Provide the (x, y) coordinate of the cell's center where the given text is located.  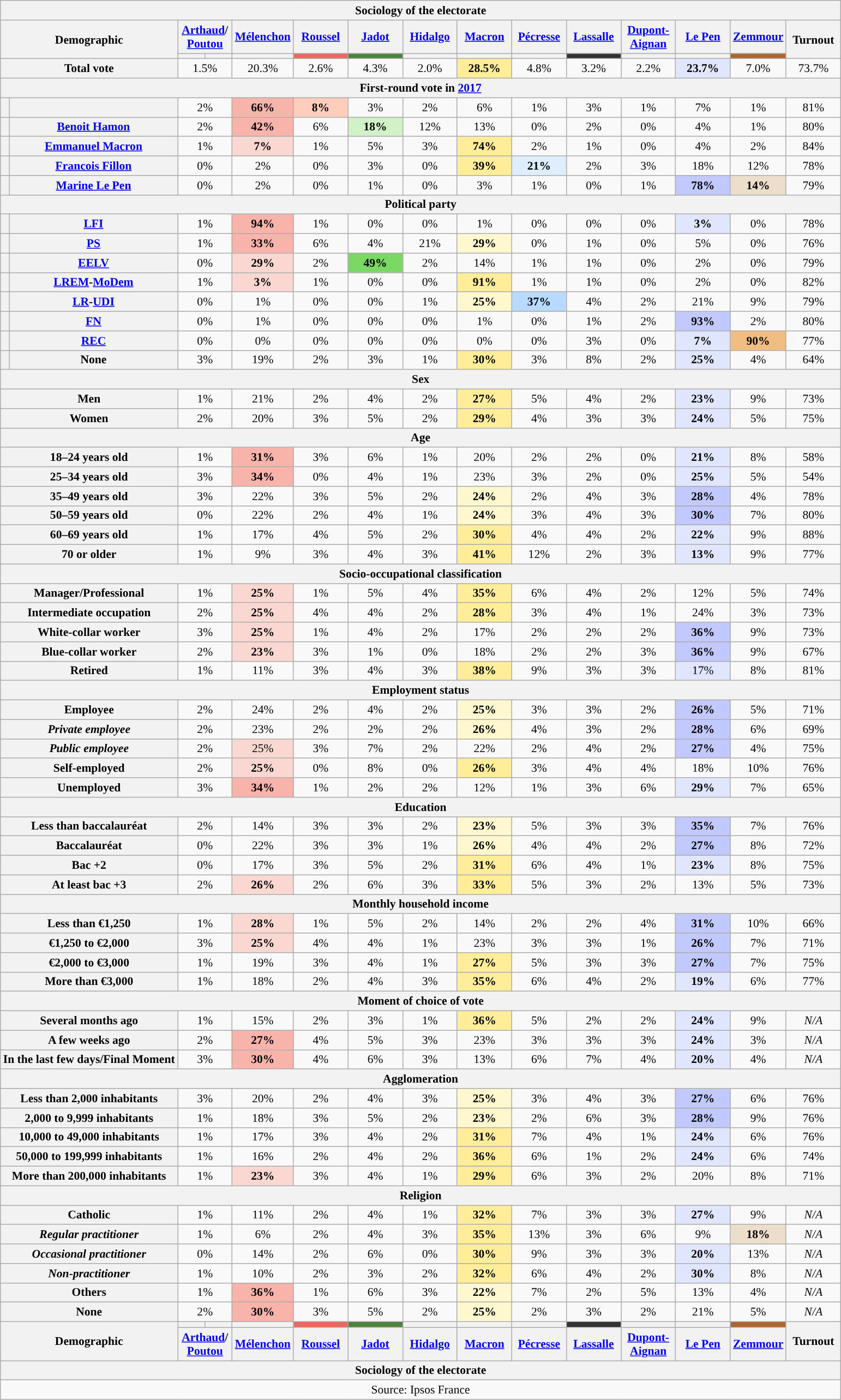
Public employee (89, 749)
28.5% (484, 69)
15% (263, 1021)
25–34 years old (89, 477)
Several months ago (89, 1021)
2.0% (430, 69)
60–69 years old (89, 535)
1.5% (205, 69)
37% (539, 302)
Employment status (421, 690)
Moment of choice of vote (421, 1001)
Intermediate occupation (89, 613)
69% (813, 729)
Socio-occupational classification (421, 574)
73.7% (813, 69)
4.3% (375, 69)
Agglomeration (421, 1079)
Retired (89, 671)
A few weeks ago (89, 1040)
70 or older (89, 555)
82% (813, 283)
93% (703, 321)
€1,250 to €2,000 (89, 943)
Less than 2,000 inhabitants (89, 1098)
Occasional practitioner (89, 1254)
49% (375, 263)
38% (484, 671)
LFI (93, 224)
In the last few days/Final Moment (89, 1060)
Political party (421, 205)
Catholic (89, 1215)
White-collar worker (89, 632)
More than 200,000 inhabitants (89, 1176)
Less than €1,250 (89, 924)
Education (421, 807)
Total vote (89, 69)
2,000 to 9,999 inhabitants (89, 1118)
Unemployed (89, 788)
Blue-collar worker (89, 652)
91% (484, 283)
72% (813, 846)
Self-employed (89, 768)
67% (813, 652)
Private employee (89, 729)
Women (89, 418)
3.2% (593, 69)
REC (93, 341)
More than €3,000 (89, 982)
58% (813, 458)
4.8% (539, 69)
Sex (421, 380)
EELV (93, 263)
2.2% (648, 69)
10,000 to 49,000 inhabitants (89, 1137)
PS (93, 244)
16% (263, 1157)
Benoit Hamon (93, 127)
Marine Le Pen (93, 185)
88% (813, 535)
Francois Fillon (93, 166)
Regular practitioner (89, 1235)
Others (89, 1293)
65% (813, 788)
First-round vote in 2017 (421, 88)
54% (813, 477)
Monthly household income (421, 904)
94% (263, 224)
39% (484, 166)
Source: Ipsos France (421, 1390)
2.6% (321, 69)
€2,000 to €3,000 (89, 963)
20.3% (263, 69)
7.0% (758, 69)
Men (89, 399)
50,000 to 199,999 inhabitants (89, 1157)
Baccalauréat (89, 846)
Religion (421, 1195)
Employee (89, 710)
35–49 years old (89, 496)
At least bac +3 (89, 885)
FN (93, 321)
23.7% (703, 69)
64% (813, 360)
Bac +2 (89, 866)
Non-practitioner (89, 1273)
18–24 years old (89, 458)
Less than baccalauréat (89, 826)
50–59 years old (89, 515)
90% (758, 341)
Manager/Professional (89, 593)
84% (813, 147)
Emmanuel Macron (93, 147)
42% (263, 127)
LR-UDI (93, 302)
LREM-MoDem (93, 283)
41% (484, 555)
Age (421, 438)
